Return (X, Y) of the center of cell containing provided text 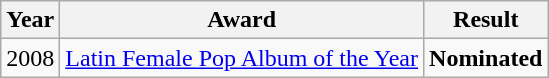
Award (242, 20)
Latin Female Pop Album of the Year (242, 58)
Year (30, 20)
2008 (30, 58)
Nominated (486, 58)
Result (486, 20)
